Scan for the cell matching the given text and deliver its (x, y) coordinate at center. 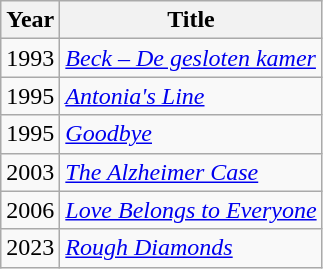
2003 (30, 172)
Beck – De gesloten kamer (191, 58)
The Alzheimer Case (191, 172)
2023 (30, 248)
2006 (30, 210)
Year (30, 20)
Love Belongs to Everyone (191, 210)
Rough Diamonds (191, 248)
1993 (30, 58)
Goodbye (191, 134)
Antonia's Line (191, 96)
Title (191, 20)
